Search for the cell housing the specified text and yield its (X, Y) center coordinate. 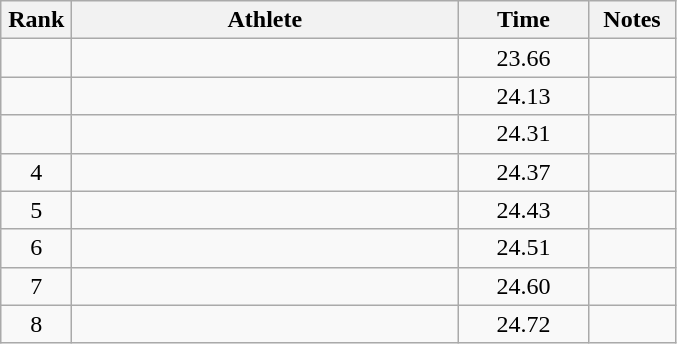
24.37 (524, 172)
Rank (36, 20)
24.72 (524, 324)
Notes (632, 20)
Athlete (265, 20)
24.13 (524, 96)
Time (524, 20)
24.51 (524, 248)
6 (36, 248)
5 (36, 210)
7 (36, 286)
4 (36, 172)
8 (36, 324)
23.66 (524, 58)
24.43 (524, 210)
24.31 (524, 134)
24.60 (524, 286)
